Scan for the cell matching the given text and deliver its (X, Y) coordinate at center. 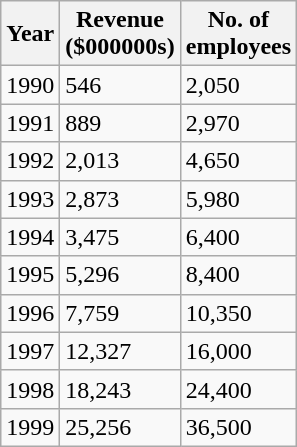
546 (120, 85)
4,650 (238, 161)
7,759 (120, 313)
1996 (30, 313)
Revenue($000000s) (120, 34)
1994 (30, 237)
2,970 (238, 123)
2,873 (120, 199)
8,400 (238, 275)
3,475 (120, 237)
1997 (30, 351)
12,327 (120, 351)
1991 (30, 123)
2,013 (120, 161)
6,400 (238, 237)
Year (30, 34)
889 (120, 123)
1992 (30, 161)
36,500 (238, 427)
1999 (30, 427)
1993 (30, 199)
1998 (30, 389)
1995 (30, 275)
18,243 (120, 389)
5,296 (120, 275)
24,400 (238, 389)
10,350 (238, 313)
2,050 (238, 85)
25,256 (120, 427)
16,000 (238, 351)
5,980 (238, 199)
1990 (30, 85)
No. ofemployees (238, 34)
